Scan for the cell matching the given text and deliver its [x, y] coordinate at center. 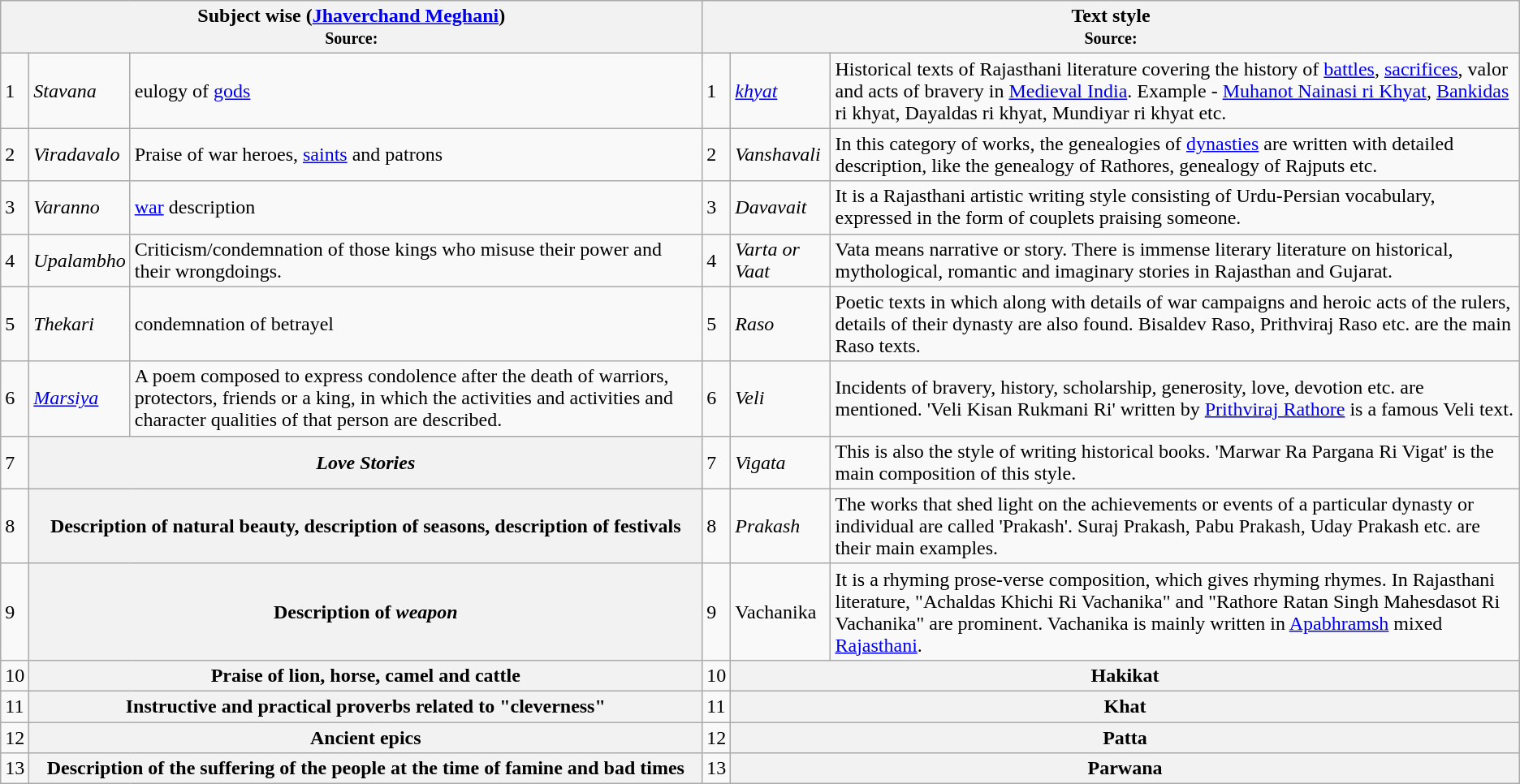
Veli [781, 398]
Ancient epics [365, 738]
Hakikat [1125, 675]
Viradavalo [80, 154]
This is also the style of writing historical books. 'Marwar Ra Pargana Ri Vigat' is the main composition of this style. [1175, 463]
Parwana [1125, 769]
Vachanika [781, 612]
Praise of lion, horse, camel and cattle [365, 675]
Davavait [781, 208]
Instructive and practical proverbs related to "cleverness" [365, 706]
Upalambho [80, 260]
Khat [1125, 706]
Varta or Vaat [781, 260]
Love Stories [365, 463]
Vigata [781, 463]
war description [416, 208]
Description of the suffering of the people at the time of famine and bad times [365, 769]
Subject wise (Jhaverchand Meghani)Source: [352, 28]
Vanshavali [781, 154]
condemnation of betrayel [416, 324]
Text styleSource: [1111, 28]
Varanno [80, 208]
Raso [781, 324]
Patta [1125, 738]
Marsiya [80, 398]
Praise of war heroes, saints and patrons [416, 154]
khyat [781, 91]
Description of natural beauty, description of seasons, description of festivals [365, 526]
Thekari [80, 324]
Description of weapon [365, 612]
Criticism/condemnation of those kings who misuse their power and their wrongdoings. [416, 260]
It is a Rajasthani artistic writing style consisting of Urdu-Persian vocabulary, expressed in the form of couplets praising someone. [1175, 208]
Stavana [80, 91]
eulogy of gods [416, 91]
Prakash [781, 526]
